Find where the given text appears and provide that cell's center as (x, y) coordinate. 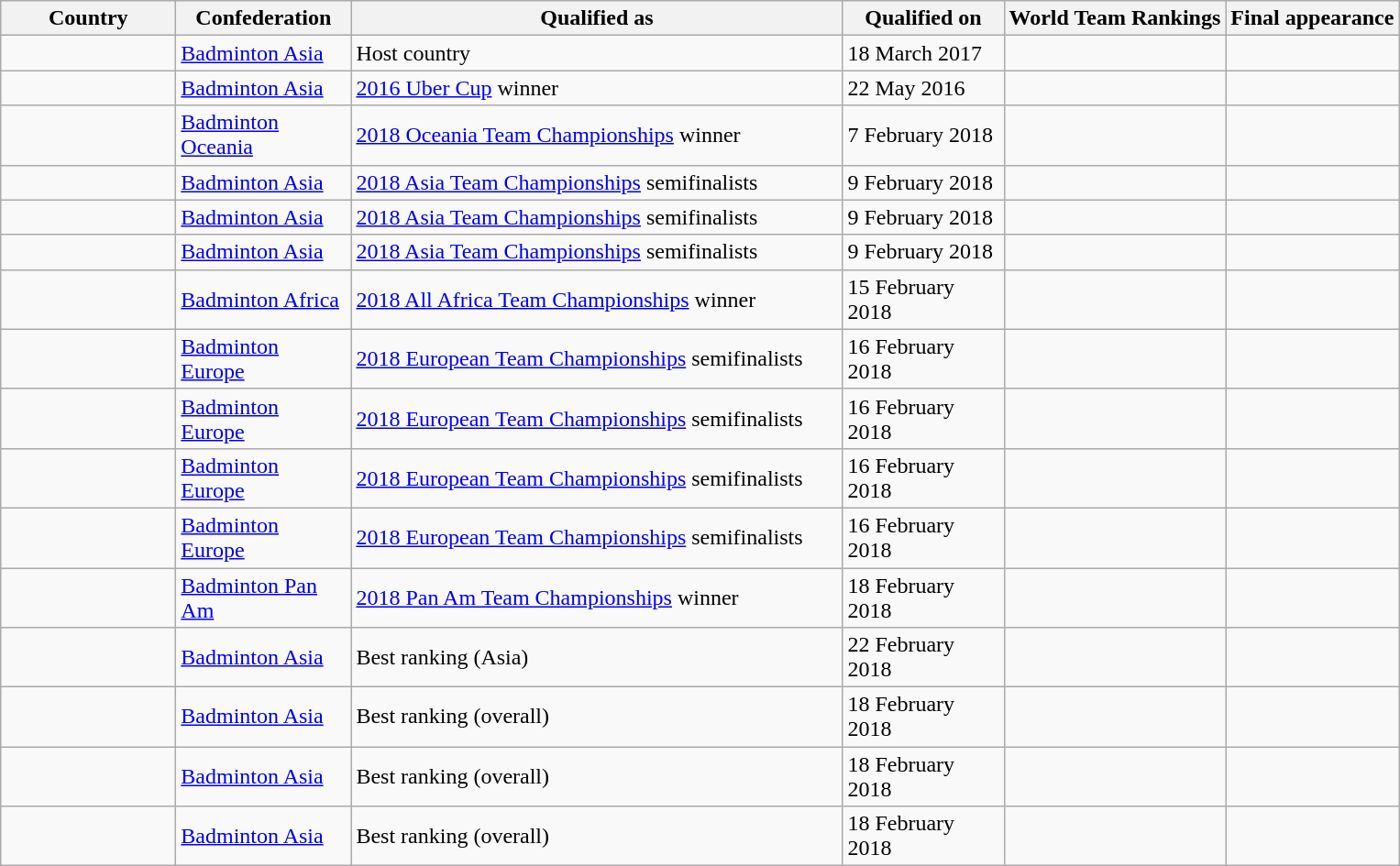
World Team Rankings (1115, 18)
Badminton Oceania (264, 136)
7 February 2018 (923, 136)
22 May 2016 (923, 88)
Country (88, 18)
Qualified on (923, 18)
15 February 2018 (923, 299)
22 February 2018 (923, 658)
Confederation (264, 18)
2018 Oceania Team Championships winner (597, 136)
2018 Pan Am Team Championships winner (597, 597)
Qualified as (597, 18)
Best ranking (Asia) (597, 658)
18 March 2017 (923, 53)
Badminton Pan Am (264, 597)
Final appearance (1313, 18)
2016 Uber Cup winner (597, 88)
Host country (597, 53)
2018 All Africa Team Championships winner (597, 299)
Badminton Africa (264, 299)
